From the cell containing the given text, extract its center point as [X, Y] coordinate. 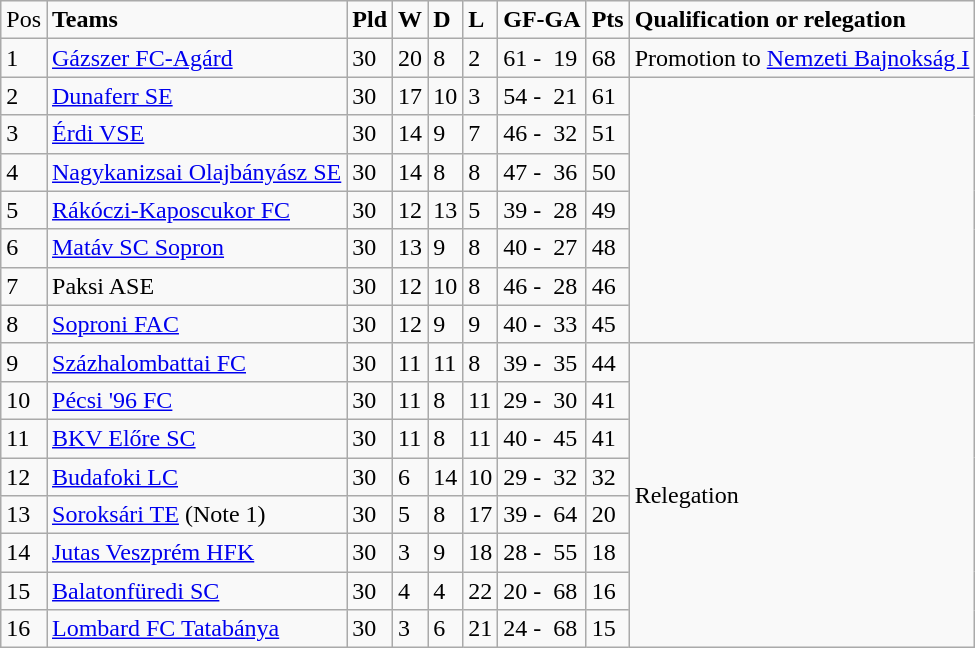
40 - 45 [542, 438]
32 [608, 477]
1 [24, 58]
D [446, 20]
39 - 35 [542, 362]
48 [608, 248]
61 - 19 [542, 58]
29 - 30 [542, 400]
Teams [196, 20]
44 [608, 362]
39 - 28 [542, 210]
Gázszer FC-Agárd [196, 58]
W [410, 20]
Pld [370, 20]
Jutas Veszprém HFK [196, 553]
68 [608, 58]
61 [608, 96]
54 - 21 [542, 96]
Relegation [802, 495]
Soroksári TE (Note 1) [196, 515]
40 - 27 [542, 248]
39 - 64 [542, 515]
Pts [608, 20]
50 [608, 172]
Rákóczi-Kaposcukor FC [196, 210]
51 [608, 134]
Lombard FC Tatabánya [196, 629]
GF-GA [542, 20]
21 [480, 629]
Qualification or relegation [802, 20]
46 - 32 [542, 134]
Dunaferr SE [196, 96]
Százhalombattai FC [196, 362]
Pos [24, 20]
40 - 33 [542, 324]
Paksi ASE [196, 286]
24 - 68 [542, 629]
Pécsi '96 FC [196, 400]
L [480, 20]
28 - 55 [542, 553]
22 [480, 591]
29 - 32 [542, 477]
BKV Előre SC [196, 438]
Nagykanizsai Olajbányász SE [196, 172]
Promotion to Nemzeti Bajnokság I [802, 58]
47 - 36 [542, 172]
Budafoki LC [196, 477]
49 [608, 210]
45 [608, 324]
46 - 28 [542, 286]
46 [608, 286]
Érdi VSE [196, 134]
Matáv SC Sopron [196, 248]
Soproni FAC [196, 324]
20 - 68 [542, 591]
Balatonfüredi SC [196, 591]
